Scan for the cell matching the given text and deliver its (x, y) coordinate at center. 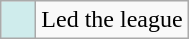
Led the league (112, 20)
